Scan for the cell matching the given text and deliver its [x, y] coordinate at center. 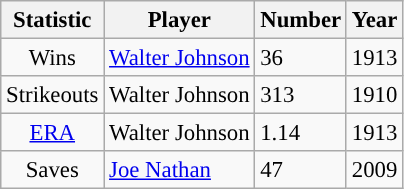
Wins [52, 58]
47 [301, 170]
Number [301, 20]
Player [180, 20]
1910 [374, 95]
313 [301, 95]
1.14 [301, 133]
Statistic [52, 20]
Strikeouts [52, 95]
2009 [374, 170]
36 [301, 58]
ERA [52, 133]
Year [374, 20]
Joe Nathan [180, 170]
Saves [52, 170]
